Scan for the cell matching the given text and deliver its [X, Y] coordinate at center. 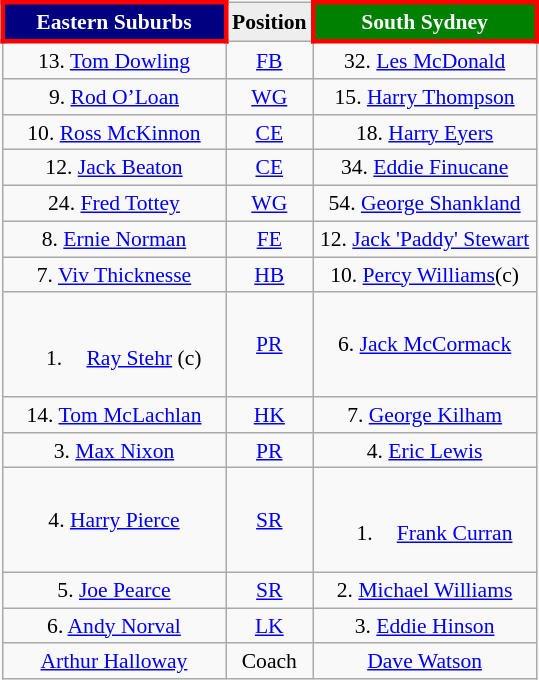
7. George Kilham [424, 415]
7. Viv Thicknesse [114, 275]
5. Joe Pearce [114, 590]
FB [270, 60]
3. Eddie Hinson [424, 626]
13. Tom Dowling [114, 60]
9. Rod O’Loan [114, 97]
10. Ross McKinnon [114, 132]
Ray Stehr (c) [114, 344]
12. Jack Beaton [114, 168]
LK [270, 626]
HB [270, 275]
6. Andy Norval [114, 626]
8. Ernie Norman [114, 239]
3. Max Nixon [114, 450]
Position [270, 22]
6. Jack McCormack [424, 344]
10. Percy Williams(c) [424, 275]
24. Fred Tottey [114, 203]
FE [270, 239]
Coach [270, 661]
South Sydney [424, 22]
4. Harry Pierce [114, 520]
14. Tom McLachlan [114, 415]
34. Eddie Finucane [424, 168]
4. Eric Lewis [424, 450]
Arthur Halloway [114, 661]
2. Michael Williams [424, 590]
54. George Shankland [424, 203]
15. Harry Thompson [424, 97]
12. Jack 'Paddy' Stewart [424, 239]
32. Les McDonald [424, 60]
18. Harry Eyers [424, 132]
Dave Watson [424, 661]
Frank Curran [424, 520]
HK [270, 415]
Eastern Suburbs [114, 22]
